Pinpoint the cell where the given text exists, returning its (X, Y) midpoint coordinate. 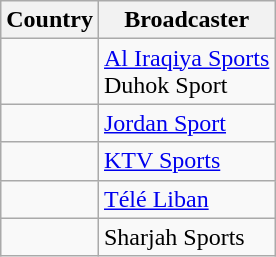
Broadcaster (186, 20)
Country (50, 20)
Sharjah Sports (186, 237)
Al Iraqiya SportsDuhok Sport (186, 72)
KTV Sports (186, 161)
Jordan Sport (186, 123)
Télé Liban (186, 199)
